For the text-containing cell, return its midpoint in [X, Y] coordinate format. 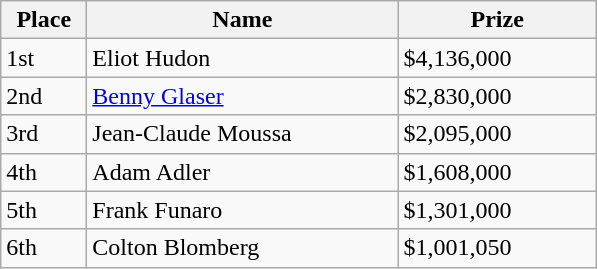
$2,095,000 [498, 134]
$1,608,000 [498, 172]
Benny Glaser [242, 96]
Jean-Claude Moussa [242, 134]
Name [242, 20]
6th [44, 248]
$4,136,000 [498, 58]
$1,301,000 [498, 210]
Prize [498, 20]
2nd [44, 96]
$1,001,050 [498, 248]
Eliot Hudon [242, 58]
Frank Funaro [242, 210]
4th [44, 172]
3rd [44, 134]
$2,830,000 [498, 96]
5th [44, 210]
Colton Blomberg [242, 248]
Adam Adler [242, 172]
Place [44, 20]
1st [44, 58]
